Detect which cell encompasses the target text, then output its (x, y) center coordinate. 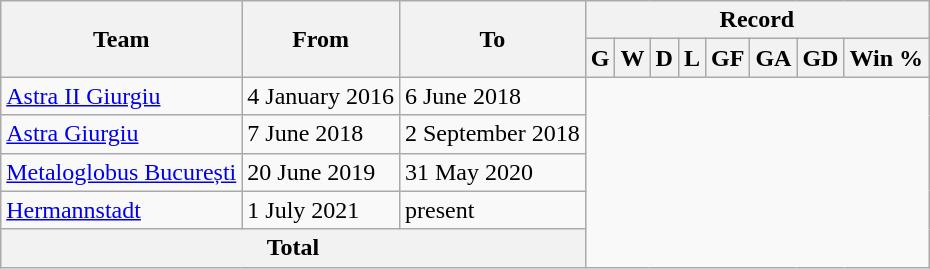
20 June 2019 (321, 172)
2 September 2018 (492, 134)
Metaloglobus București (122, 172)
Win % (886, 58)
W (632, 58)
7 June 2018 (321, 134)
G (600, 58)
31 May 2020 (492, 172)
Astra Giurgiu (122, 134)
GA (774, 58)
Record (756, 20)
GD (820, 58)
6 June 2018 (492, 96)
To (492, 39)
Total (293, 248)
1 July 2021 (321, 210)
present (492, 210)
From (321, 39)
Astra II Giurgiu (122, 96)
Hermannstadt (122, 210)
Team (122, 39)
GF (727, 58)
4 January 2016 (321, 96)
L (692, 58)
D (664, 58)
